Determine the (x, y) coordinate at the center of the cell enclosing the given text.  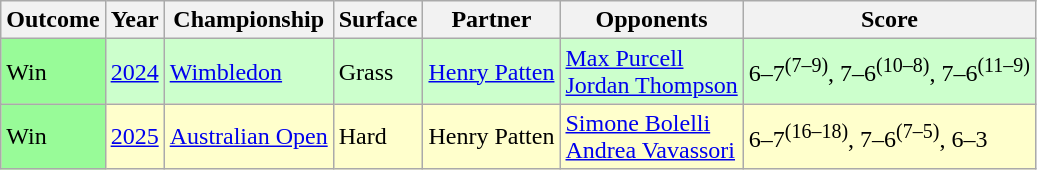
Opponents (652, 20)
Championship (248, 20)
Outcome (53, 20)
6–7(16–18), 7–6(7–5), 6–3 (889, 136)
Score (889, 20)
Year (134, 20)
Partner (492, 20)
2025 (134, 136)
Simone Bolelli Andrea Vavassori (652, 136)
2024 (134, 72)
Max Purcell Jordan Thompson (652, 72)
Surface (378, 20)
Hard (378, 136)
Grass (378, 72)
Wimbledon (248, 72)
6–7(7–9), 7–6(10–8), 7–6(11–9) (889, 72)
Australian Open (248, 136)
